Identify which cell holds the provided text, then report its [X, Y] central coordinate. 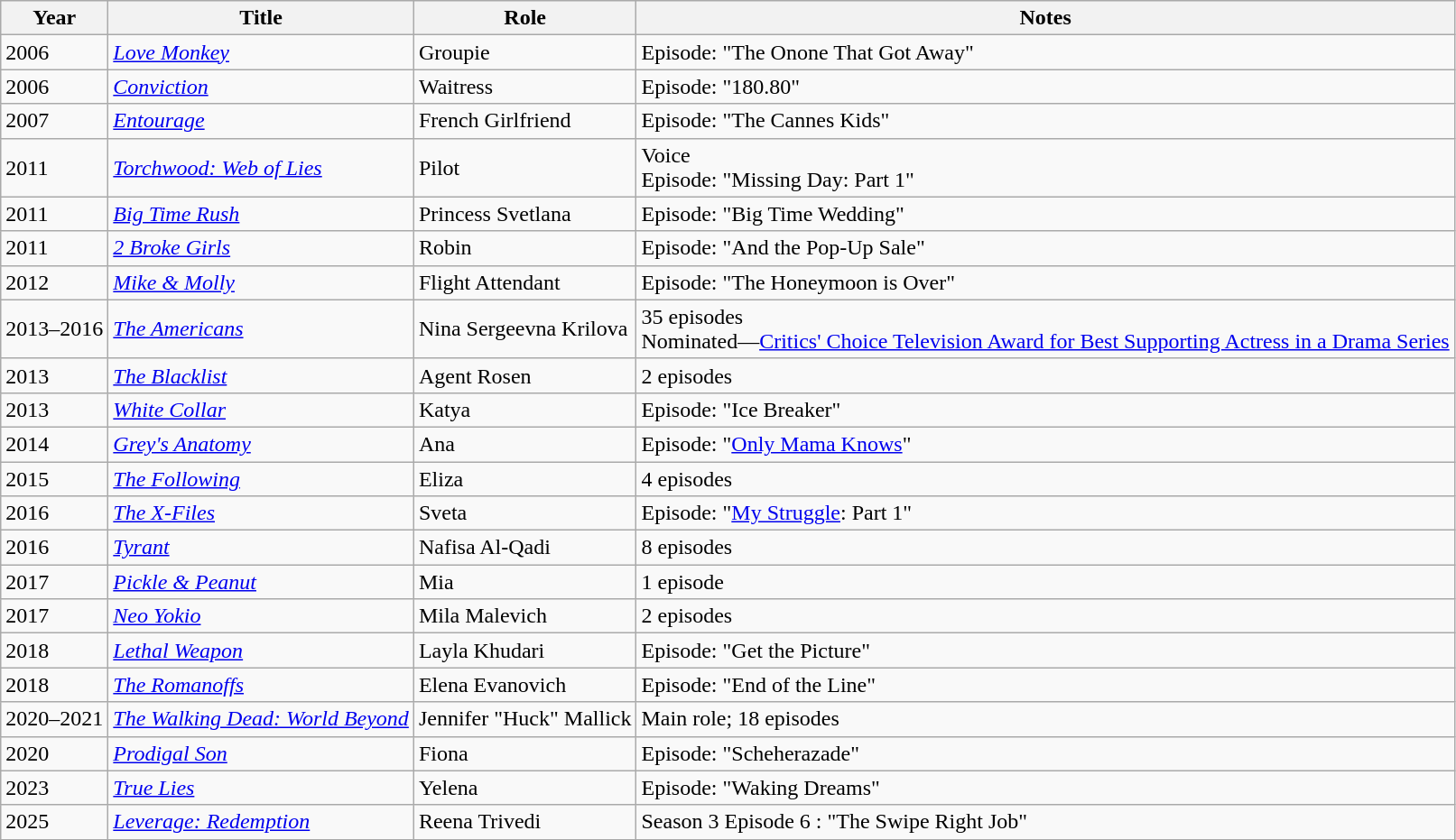
Episode: "The Cannes Kids" [1045, 121]
Mia [525, 582]
Episode: "180.80" [1045, 87]
1 episode [1045, 582]
Neo Yokio [262, 616]
Nafisa Al-Qadi [525, 548]
2007 [54, 121]
Love Monkey [262, 52]
Groupie [525, 52]
2013–2016 [54, 328]
Big Time Rush [262, 214]
The Following [262, 479]
Episode: "Only Mama Knows" [1045, 444]
2014 [54, 444]
Conviction [262, 87]
Eliza [525, 479]
Episode: "Big Time Wedding" [1045, 214]
White Collar [262, 410]
Tyrant [262, 548]
Episode: "Ice Breaker" [1045, 410]
Episode: "The Honeymoon is Over" [1045, 282]
Episode: "Get the Picture" [1045, 651]
The X-Files [262, 513]
VoiceEpisode: "Missing Day: Part 1" [1045, 168]
Lethal Weapon [262, 651]
2023 [54, 788]
Title [262, 18]
Agent Rosen [525, 375]
The Romanoffs [262, 685]
2025 [54, 822]
Reena Trivedi [525, 822]
Entourage [262, 121]
Episode: "End of the Line" [1045, 685]
Leverage: Redemption [262, 822]
Princess Svetlana [525, 214]
Episode: "And the Pop-Up Sale" [1045, 248]
Sveta [525, 513]
35 episodesNominated—Critics' Choice Television Award for Best Supporting Actress in a Drama Series [1045, 328]
The Americans [262, 328]
Main role; 18 episodes [1045, 719]
Pilot [525, 168]
Torchwood: Web of Lies [262, 168]
Season 3 Episode 6 : "The Swipe Right Job" [1045, 822]
2015 [54, 479]
Waitress [525, 87]
2020–2021 [54, 719]
Fiona [525, 753]
Mike & Molly [262, 282]
Prodigal Son [262, 753]
Robin [525, 248]
Jennifer "Huck" Mallick [525, 719]
Pickle & Peanut [262, 582]
Mila Malevich [525, 616]
Yelena [525, 788]
Notes [1045, 18]
Katya [525, 410]
Flight Attendant [525, 282]
Nina Sergeevna Krilova [525, 328]
4 episodes [1045, 479]
Episode: "My Struggle: Part 1" [1045, 513]
Ana [525, 444]
True Lies [262, 788]
Episode: "Waking Dreams" [1045, 788]
Role [525, 18]
2012 [54, 282]
2 Broke Girls [262, 248]
Layla Khudari [525, 651]
Episode: "The Onone That Got Away" [1045, 52]
The Walking Dead: World Beyond [262, 719]
French Girlfriend [525, 121]
Elena Evanovich [525, 685]
The Blacklist [262, 375]
Grey's Anatomy [262, 444]
Episode: "Scheherazade" [1045, 753]
8 episodes [1045, 548]
Year [54, 18]
2020 [54, 753]
